Pinpoint the cell where the given text exists, returning its [x, y] midpoint coordinate. 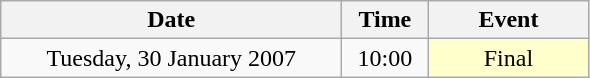
10:00 [385, 58]
Event [508, 20]
Date [172, 20]
Time [385, 20]
Final [508, 58]
Tuesday, 30 January 2007 [172, 58]
